Output the [X, Y] coordinate of the center of the cell containing the given text.  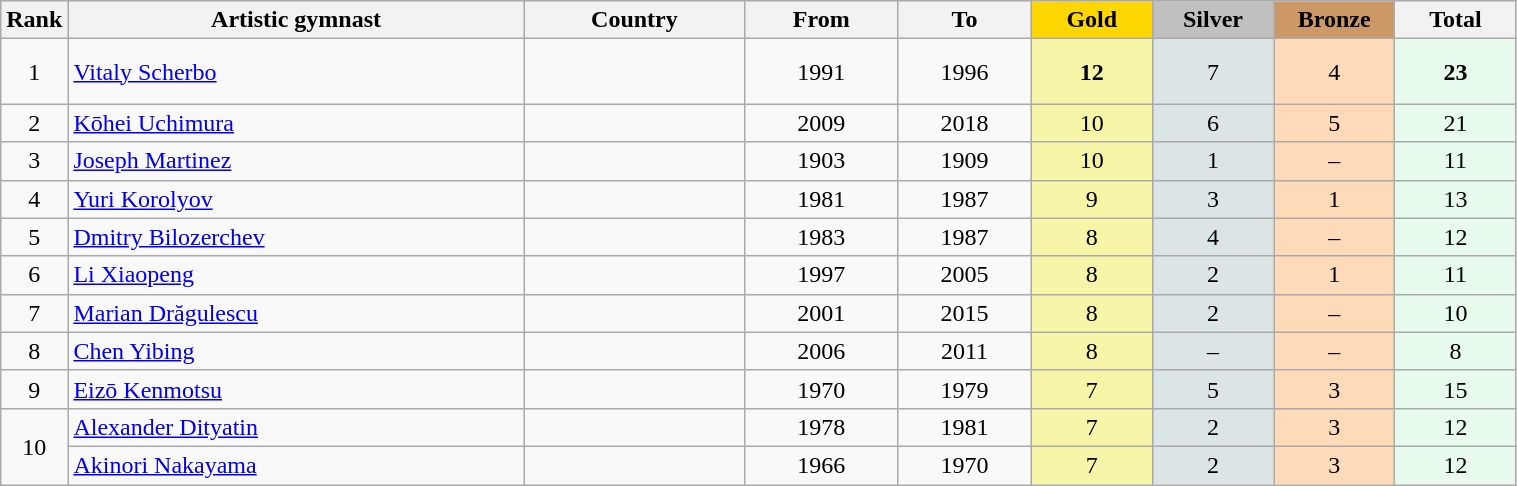
1991 [822, 72]
2001 [822, 313]
1966 [822, 465]
Gold [1092, 20]
2006 [822, 351]
Li Xiaopeng [296, 275]
Silver [1212, 20]
Rank [34, 20]
Bronze [1334, 20]
1978 [822, 427]
2009 [822, 123]
2005 [964, 275]
Eizō Kenmotsu [296, 389]
1983 [822, 237]
Kōhei Uchimura [296, 123]
Total [1456, 20]
21 [1456, 123]
23 [1456, 72]
1997 [822, 275]
Chen Yibing [296, 351]
2018 [964, 123]
2015 [964, 313]
From [822, 20]
Vitaly Scherbo [296, 72]
2011 [964, 351]
Marian Drăgulescu [296, 313]
13 [1456, 199]
1996 [964, 72]
1909 [964, 161]
Joseph Martinez [296, 161]
Country [634, 20]
Akinori Nakayama [296, 465]
To [964, 20]
1979 [964, 389]
1903 [822, 161]
15 [1456, 389]
Yuri Korolyov [296, 199]
Dmitry Bilozerchev [296, 237]
Alexander Dityatin [296, 427]
Artistic gymnast [296, 20]
